Return the (x, y) coordinate for the center point of the cell that contains the specified text.  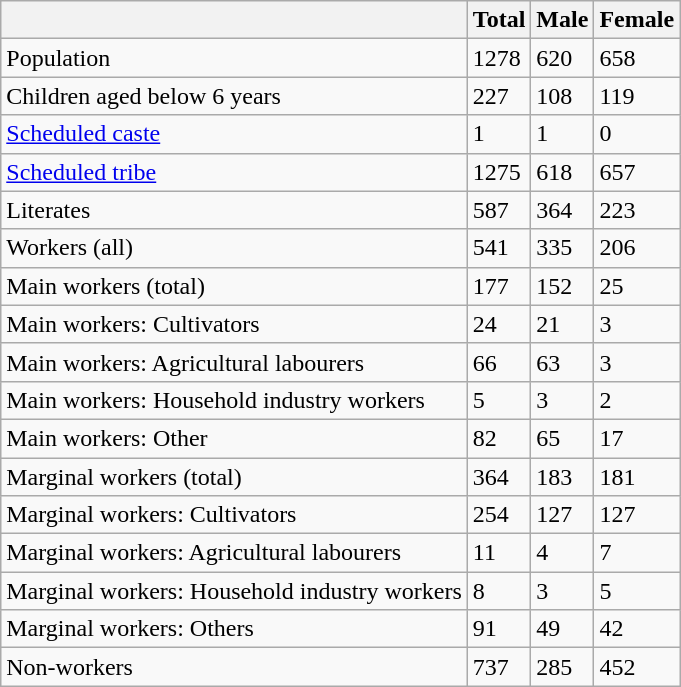
Scheduled tribe (234, 172)
657 (637, 172)
119 (637, 96)
0 (637, 134)
42 (637, 629)
Main workers: Household industry workers (234, 400)
108 (562, 96)
21 (562, 324)
587 (499, 210)
Marginal workers (total) (234, 477)
Scheduled caste (234, 134)
Main workers: Cultivators (234, 324)
2 (637, 400)
Marginal workers: Agricultural labourers (234, 553)
4 (562, 553)
227 (499, 96)
618 (562, 172)
91 (499, 629)
25 (637, 286)
Children aged below 6 years (234, 96)
65 (562, 438)
8 (499, 591)
152 (562, 286)
1275 (499, 172)
1278 (499, 58)
82 (499, 438)
206 (637, 248)
658 (637, 58)
17 (637, 438)
335 (562, 248)
Marginal workers: Household industry workers (234, 591)
63 (562, 362)
737 (499, 667)
49 (562, 629)
541 (499, 248)
11 (499, 553)
24 (499, 324)
181 (637, 477)
Marginal workers: Cultivators (234, 515)
Female (637, 20)
Total (499, 20)
183 (562, 477)
177 (499, 286)
223 (637, 210)
Marginal workers: Others (234, 629)
254 (499, 515)
452 (637, 667)
7 (637, 553)
620 (562, 58)
Main workers: Agricultural labourers (234, 362)
Non-workers (234, 667)
Male (562, 20)
285 (562, 667)
Main workers (total) (234, 286)
Workers (all) (234, 248)
Population (234, 58)
Main workers: Other (234, 438)
66 (499, 362)
Literates (234, 210)
